Determine the (x, y) coordinate at the center of the cell enclosing the given text.  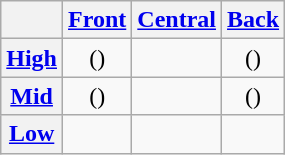
Back (254, 20)
Low (32, 134)
Front (98, 20)
Central (177, 20)
High (32, 58)
Mid (32, 96)
